Pinpoint the cell where the given text exists, returning its [x, y] midpoint coordinate. 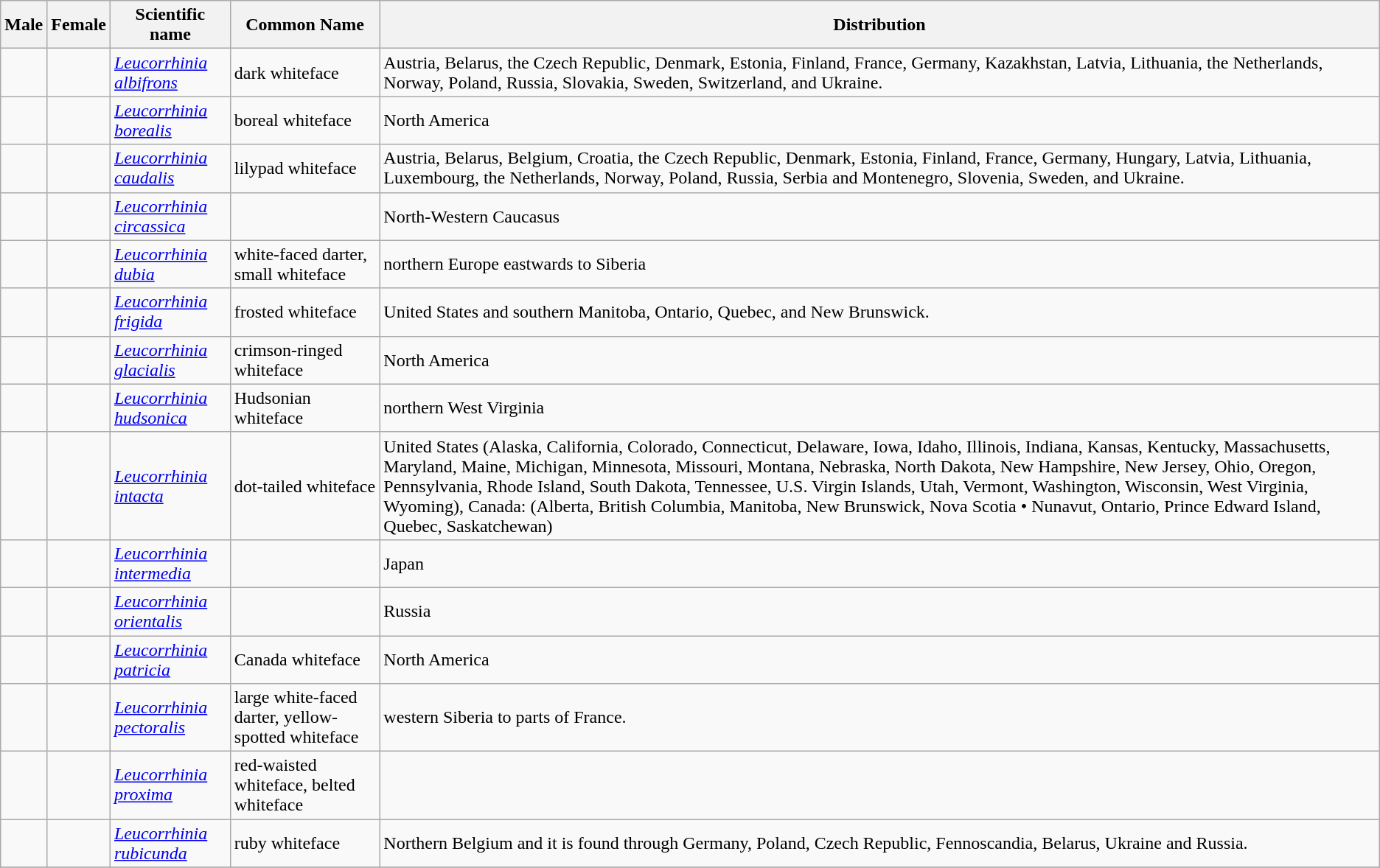
Common Name [305, 25]
Leucorrhinia hudsonica [170, 408]
Hudsonian whiteface [305, 408]
Male [24, 25]
Leucorrhinia intacta [170, 486]
Leucorrhinia circassica [170, 217]
Scientific name [170, 25]
North-Western Caucasus [879, 217]
Northern Belgium and it is found through Germany, Poland, Czech Republic, Fennoscandia, Belarus, Ukraine and Russia. [879, 843]
Russia [879, 612]
large white-faced darter, yellow-spotted whiteface [305, 718]
Leucorrhinia rubicunda [170, 843]
United States and southern Manitoba, Ontario, Quebec, and New Brunswick. [879, 312]
dark whiteface [305, 72]
northern Europe eastwards to Siberia [879, 264]
Leucorrhinia borealis [170, 121]
red-waisted whiteface, belted whiteface [305, 785]
ruby whiteface [305, 843]
northern West Virginia [879, 408]
white-faced darter, small whiteface [305, 264]
boreal whiteface [305, 121]
Leucorrhinia dubia [170, 264]
Female [79, 25]
Leucorrhinia orientalis [170, 612]
Canada whiteface [305, 659]
Leucorrhinia glacialis [170, 360]
Leucorrhinia caudalis [170, 168]
dot-tailed whiteface [305, 486]
Leucorrhinia intermedia [170, 563]
Japan [879, 563]
lilypad whiteface [305, 168]
crimson-ringed whiteface [305, 360]
Leucorrhinia pectoralis [170, 718]
Leucorrhinia patricia [170, 659]
western Siberia to parts of France. [879, 718]
Leucorrhinia proxima [170, 785]
Leucorrhinia albifrons [170, 72]
Distribution [879, 25]
frosted whiteface [305, 312]
Leucorrhinia frigida [170, 312]
